Determine the [X, Y] coordinate at the center of the cell enclosing the given text.  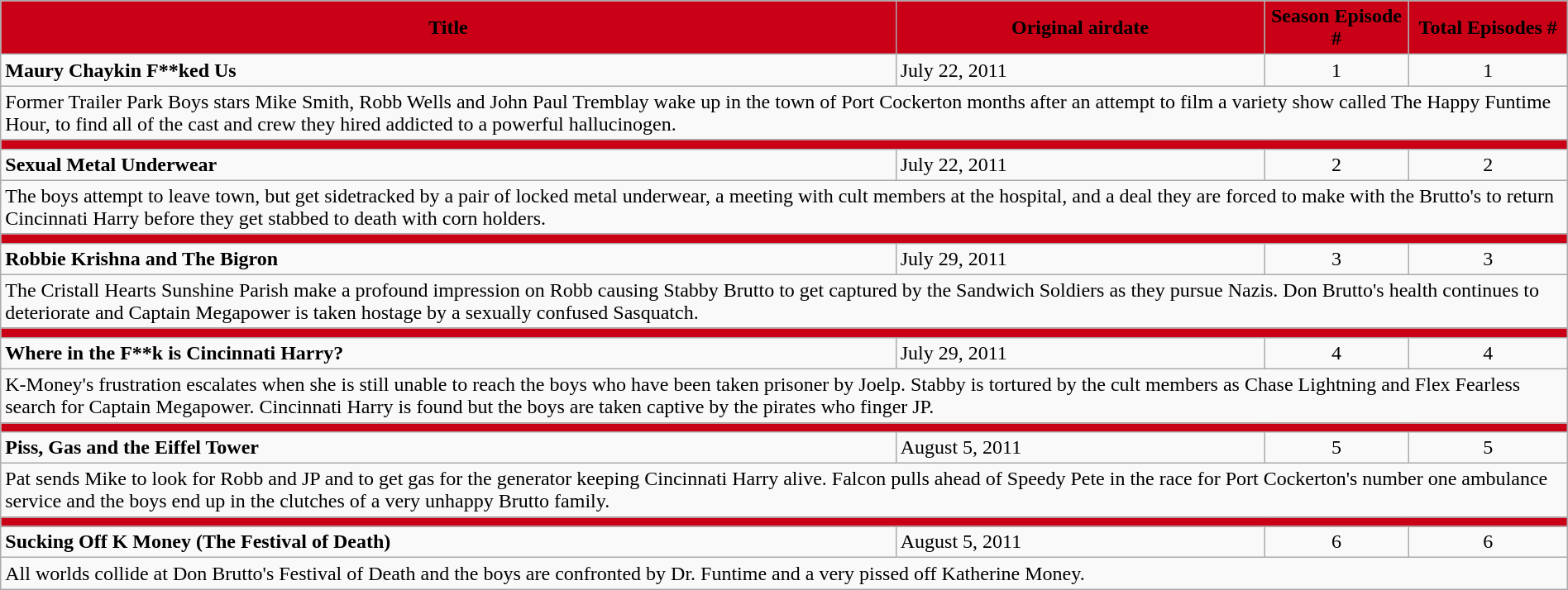
All worlds collide at Don Brutto's Festival of Death and the boys are confronted by Dr. Funtime and a very pissed off Katherine Money. [784, 573]
Sexual Metal Underwear [448, 164]
Season Episode # [1336, 28]
Piss, Gas and the Eiffel Tower [448, 448]
Sucking Off K Money (The Festival of Death) [448, 542]
Original airdate [1080, 28]
Maury Chaykin F**ked Us [448, 70]
Robbie Krishna and The Bigron [448, 259]
Total Episodes # [1488, 28]
Where in the F**k is Cincinnati Harry? [448, 353]
Title [448, 28]
